Capture the cell that displays the provided text and extract its (x, y) central coordinate. 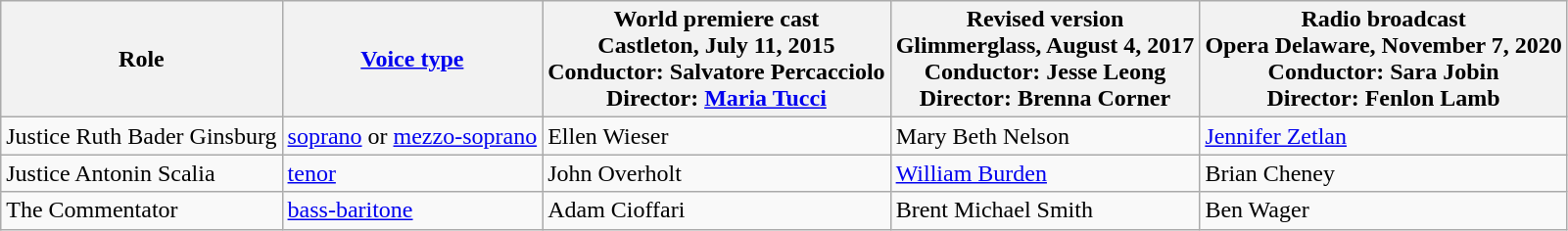
Jennifer Zetlan (1383, 136)
Voice type (412, 59)
The Commentator (141, 210)
Radio broadcastOpera Delaware, November 7, 2020Conductor: Sara JobinDirector: Fenlon Lamb (1383, 59)
Brian Cheney (1383, 173)
tenor (412, 173)
Revised versionGlimmerglass, August 4, 2017Conductor: Jesse LeongDirector: Brenna Corner (1045, 59)
Ben Wager (1383, 210)
Adam Cioffari (717, 210)
soprano or mezzo-soprano (412, 136)
World premiere castCastleton, July 11, 2015Conductor: Salvatore PercaccioloDirector: Maria Tucci (717, 59)
Ellen Wieser (717, 136)
bass-baritone (412, 210)
Brent Michael Smith (1045, 210)
William Burden (1045, 173)
Justice Ruth Bader Ginsburg (141, 136)
Justice Antonin Scalia (141, 173)
Role (141, 59)
John Overholt (717, 173)
Mary Beth Nelson (1045, 136)
